Locate the cell with the specified text and output its [x, y] center coordinate. 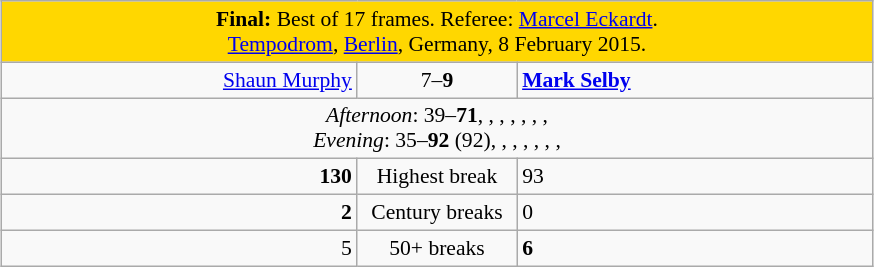
Highest break [437, 177]
93 [694, 177]
6 [694, 248]
Century breaks [437, 213]
130 [180, 177]
50+ breaks [437, 248]
2 [180, 213]
Afternoon: 39–71, , , , , , , Evening: 35–92 (92), , , , , , , [437, 128]
Mark Selby [694, 80]
Final: Best of 17 frames. Referee: Marcel Eckardt.Tempodrom, Berlin, Germany, 8 February 2015. [437, 32]
5 [180, 248]
7–9 [437, 80]
Shaun Murphy [180, 80]
0 [694, 213]
